Search for the cell housing the specified text and yield its (x, y) center coordinate. 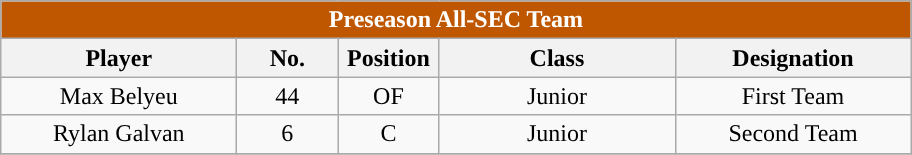
First Team (793, 96)
Position (388, 58)
Designation (793, 58)
Player (119, 58)
OF (388, 96)
6 (288, 134)
Max Belyeu (119, 96)
Preseason All-SEC Team (456, 20)
Rylan Galvan (119, 134)
No. (288, 58)
Class (557, 58)
C (388, 134)
44 (288, 96)
Second Team (793, 134)
